Search for the cell housing the specified text and yield its [x, y] center coordinate. 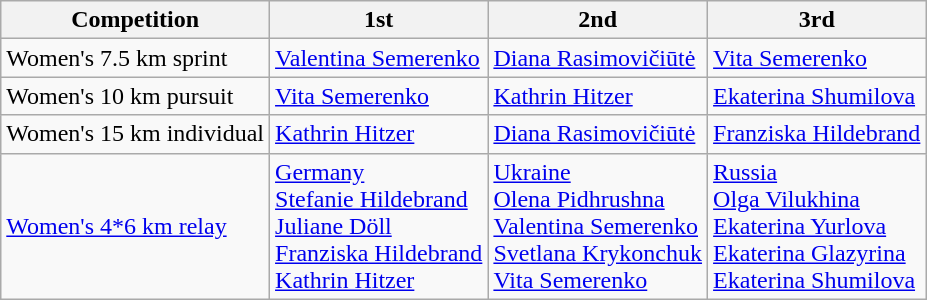
RussiaOlga VilukhinaEkaterina YurlovaEkaterina GlazyrinaEkaterina Shumilova [817, 226]
1st [379, 20]
GermanyStefanie HildebrandJuliane DöllFranziska HildebrandKathrin Hitzer [379, 226]
Women's 4*6 km relay [136, 226]
UkraineOlena PidhrushnaValentina SemerenkoSvetlana KrykonchukVita Semerenko [598, 226]
Women's 10 km pursuit [136, 96]
Women's 7.5 km sprint [136, 58]
Competition [136, 20]
Franziska Hildebrand [817, 134]
Valentina Semerenko [379, 58]
3rd [817, 20]
Women's 15 km individual [136, 134]
2nd [598, 20]
Ekaterina Shumilova [817, 96]
